Extract the [x, y] coordinate from the center of the cell holding the provided text.  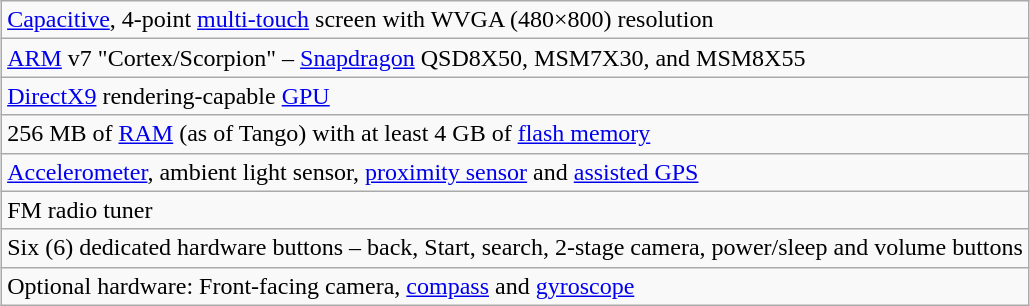
DirectX9 rendering-capable GPU [516, 96]
Optional hardware: Front-facing camera, compass and gyroscope [516, 286]
Capacitive, 4-point multi-touch screen with WVGA (480×800) resolution [516, 20]
Six (6) dedicated hardware buttons – back, Start, search, 2-stage camera, power/sleep and volume buttons [516, 248]
Accelerometer, ambient light sensor, proximity sensor and assisted GPS [516, 172]
FM radio tuner [516, 210]
256 MB of RAM (as of Tango) with at least 4 GB of flash memory [516, 134]
ARM v7 "Cortex/Scorpion" – Snapdragon QSD8X50, MSM7X30, and MSM8X55 [516, 58]
